Capture the cell that displays the provided text and extract its (x, y) central coordinate. 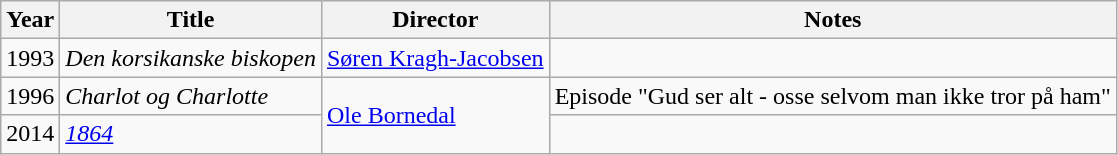
Director (435, 20)
Title (191, 20)
Den korsikanske biskopen (191, 58)
Year (30, 20)
Notes (832, 20)
Episode "Gud ser alt - osse selvom man ikke tror på ham" (832, 96)
1993 (30, 58)
1996 (30, 96)
2014 (30, 134)
1864 (191, 134)
Charlot og Charlotte (191, 96)
Søren Kragh-Jacobsen (435, 58)
Ole Bornedal (435, 115)
